Detect which cell encompasses the target text, then output its (X, Y) center coordinate. 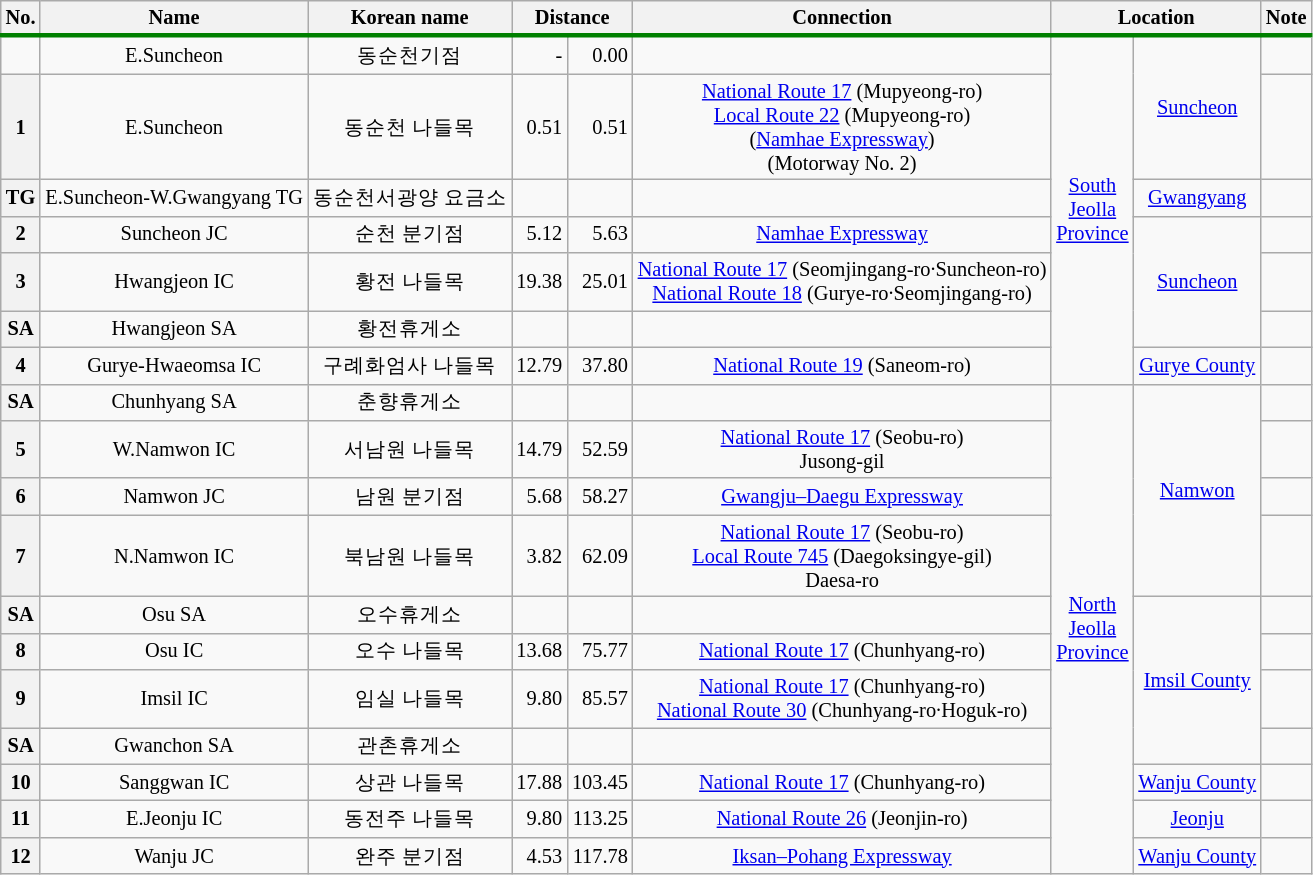
Iksan–Pohang Expressway (842, 856)
No. (21, 18)
Sanggwan IC (174, 782)
Wanju JC (174, 856)
임실 나들목 (410, 699)
순천 분기점 (410, 234)
동순천 나들목 (410, 127)
Gwangju–Daegu Expressway (842, 496)
117.78 (600, 856)
Location (1156, 18)
25.01 (600, 282)
Imsil County (1197, 680)
0.00 (600, 55)
Jeonju (1197, 818)
9 (21, 699)
Gurye-Hwaeomsa IC (174, 366)
Connection (842, 18)
Chunhyang SA (174, 402)
11 (21, 818)
북남원 나들목 (410, 556)
4 (21, 366)
National Route 17 (Seobu-ro)Local Route 745 (Daegoksingye-gil)Daesa-ro (842, 556)
3 (21, 282)
52.59 (600, 449)
17.88 (540, 782)
6 (21, 496)
National Route 17 (Seomjingang-ro·Suncheon-ro)National Route 18 (Gurye-ro·Seomjingang-ro) (842, 282)
Suncheon JC (174, 234)
85.57 (600, 699)
37.80 (600, 366)
완주 분기점 (410, 856)
오수휴게소 (410, 614)
상관 나들목 (410, 782)
Distance (572, 18)
Gurye County (1197, 366)
서남원 나들목 (410, 449)
춘향휴게소 (410, 402)
North Jeolla Province (1092, 629)
E.Suncheon-W.Gwangyang TG (174, 198)
황전휴게소 (410, 328)
12.79 (540, 366)
Osu IC (174, 652)
62.09 (600, 556)
구례화엄사 나들목 (410, 366)
Namhae Expressway (842, 234)
Hwangjeon SA (174, 328)
19.38 (540, 282)
TG (21, 198)
Hwangjeon IC (174, 282)
14.79 (540, 449)
5.68 (540, 496)
National Route 19 (Saneom-ro) (842, 366)
National Route 17 (Seobu-ro)Jusong-gil (842, 449)
National Route 17 (Mupyeong-ro)Local Route 22 (Mupyeong-ro)(Namhae Expressway)(Motorway No. 2) (842, 127)
7 (21, 556)
National Route 17 (Chunhyang-ro)National Route 30 (Chunhyang-ro·Hoguk-ro) (842, 699)
10 (21, 782)
Korean name (410, 18)
5 (21, 449)
동순천기점 (410, 55)
- (540, 55)
1 (21, 127)
동전주 나들목 (410, 818)
Note (1286, 18)
Osu SA (174, 614)
58.27 (600, 496)
Gwanchon SA (174, 746)
Imsil IC (174, 699)
National Route 26 (Jeonjin-ro) (842, 818)
관촌휴게소 (410, 746)
동순천서광양 요금소 (410, 198)
2 (21, 234)
113.25 (600, 818)
E.Jeonju IC (174, 818)
N.Namwon IC (174, 556)
남원 분기점 (410, 496)
3.82 (540, 556)
75.77 (600, 652)
8 (21, 652)
W.Namwon IC (174, 449)
황전 나들목 (410, 282)
Namwon JC (174, 496)
103.45 (600, 782)
5.12 (540, 234)
12 (21, 856)
5.63 (600, 234)
13.68 (540, 652)
Namwon (1197, 490)
Name (174, 18)
South Jeolla Province (1092, 210)
4.53 (540, 856)
오수 나들목 (410, 652)
Gwangyang (1197, 198)
